Provide the [x, y] coordinate of the cell's center where the given text is located.  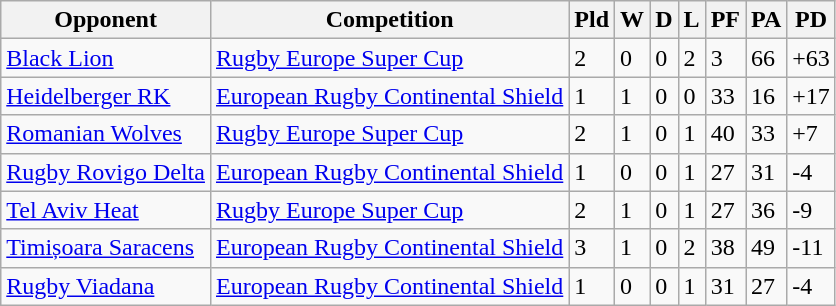
-11 [812, 248]
Romanian Wolves [106, 134]
PF [725, 20]
L [692, 20]
PD [812, 20]
40 [725, 134]
D [664, 20]
Rugby Rovigo Delta [106, 172]
W [632, 20]
Timișoara Saracens [106, 248]
Pld [592, 20]
Black Lion [106, 58]
+17 [812, 96]
66 [766, 58]
-9 [812, 210]
Heidelberger RK [106, 96]
+63 [812, 58]
Tel Aviv Heat [106, 210]
Opponent [106, 20]
+7 [812, 134]
49 [766, 248]
16 [766, 96]
PA [766, 20]
36 [766, 210]
38 [725, 248]
Competition [389, 20]
Rugby Viadana [106, 286]
